Detect which cell encompasses the target text, then output its [x, y] center coordinate. 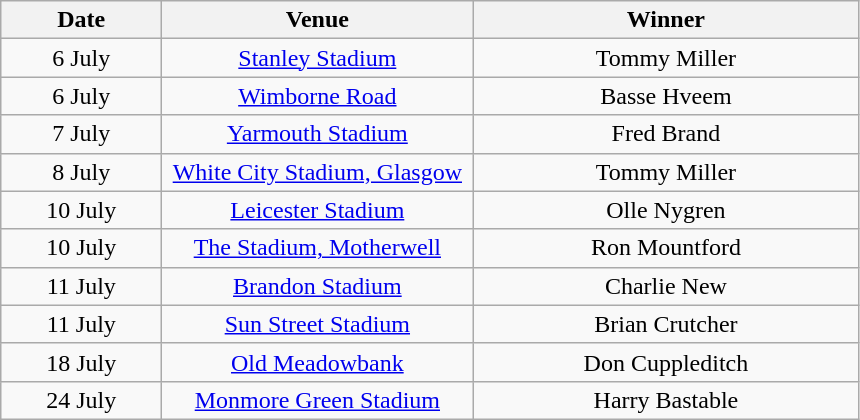
Don Cuppleditch [666, 362]
7 July [82, 134]
Date [82, 20]
24 July [82, 400]
Charlie New [666, 286]
Ron Mountford [666, 248]
White City Stadium, Glasgow [318, 172]
Fred Brand [666, 134]
8 July [82, 172]
Venue [318, 20]
Winner [666, 20]
Brian Crutcher [666, 324]
Basse Hveem [666, 96]
Sun Street Stadium [318, 324]
Wimborne Road [318, 96]
Brandon Stadium [318, 286]
Harry Bastable [666, 400]
The Stadium, Motherwell [318, 248]
Olle Nygren [666, 210]
18 July [82, 362]
Leicester Stadium [318, 210]
Old Meadowbank [318, 362]
Stanley Stadium [318, 58]
Monmore Green Stadium [318, 400]
Yarmouth Stadium [318, 134]
